Search for the cell housing the specified text and yield its (X, Y) center coordinate. 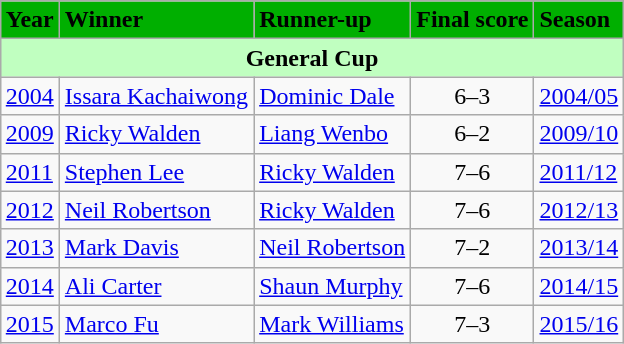
2011 (30, 172)
2012 (30, 210)
Issara Kachaiwong (156, 96)
2014 (30, 286)
Stephen Lee (156, 172)
7–3 (472, 324)
2004/05 (579, 96)
Runner-up (332, 20)
Winner (156, 20)
2015 (30, 324)
2009 (30, 134)
2011/12 (579, 172)
Marco Fu (156, 324)
Shaun Murphy (332, 286)
Mark Davis (156, 248)
Mark Williams (332, 324)
2014/15 (579, 286)
6–2 (472, 134)
2013 (30, 248)
General Cup (312, 58)
2015/16 (579, 324)
2004 (30, 96)
Ali Carter (156, 286)
2009/10 (579, 134)
Final score (472, 20)
2013/14 (579, 248)
Liang Wenbo (332, 134)
Year (30, 20)
Season (579, 20)
Dominic Dale (332, 96)
7–2 (472, 248)
6–3 (472, 96)
2012/13 (579, 210)
